Scan for the cell matching the given text and deliver its (X, Y) coordinate at center. 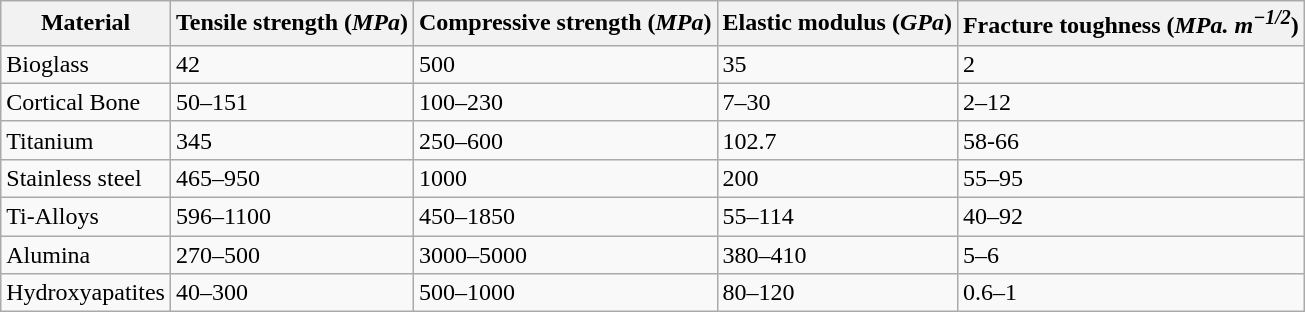
Tensile strength (MPa) (292, 24)
Alumina (86, 255)
450–1850 (566, 217)
Material (86, 24)
Compressive strength (MPa) (566, 24)
100–230 (566, 102)
Fracture toughness (MPa. m−1/2) (1130, 24)
35 (837, 64)
200 (837, 178)
40–300 (292, 293)
1000 (566, 178)
2–12 (1130, 102)
500 (566, 64)
596–1100 (292, 217)
465–950 (292, 178)
Elastic modulus (GPa) (837, 24)
Ti-Alloys (86, 217)
Stainless steel (86, 178)
Hydroxyapatites (86, 293)
500–1000 (566, 293)
102.7 (837, 140)
58-66 (1130, 140)
55–95 (1130, 178)
380–410 (837, 255)
Titanium (86, 140)
2 (1130, 64)
50–151 (292, 102)
5–6 (1130, 255)
Bioglass (86, 64)
7–30 (837, 102)
40–92 (1130, 217)
345 (292, 140)
250–600 (566, 140)
270–500 (292, 255)
55–114 (837, 217)
0.6–1 (1130, 293)
80–120 (837, 293)
3000–5000 (566, 255)
Cortical Bone (86, 102)
42 (292, 64)
